Find where the given text appears and provide that cell's center as [x, y] coordinate. 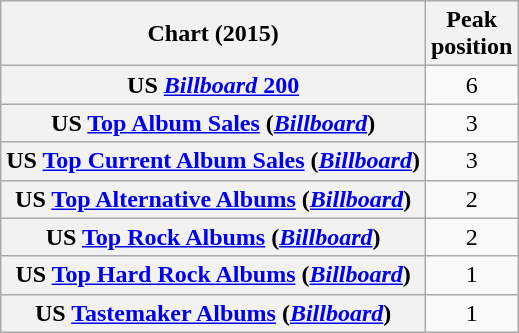
US Top Hard Rock Albums (Billboard) [214, 275]
US Top Alternative Albums (Billboard) [214, 199]
Peakposition [471, 34]
US Billboard 200 [214, 85]
6 [471, 85]
US Tastemaker Albums (Billboard) [214, 313]
US Top Current Album Sales (Billboard) [214, 161]
US Top Album Sales (Billboard) [214, 123]
Chart (2015) [214, 34]
US Top Rock Albums (Billboard) [214, 237]
